Identify which cell holds the provided text, then report its [X, Y] central coordinate. 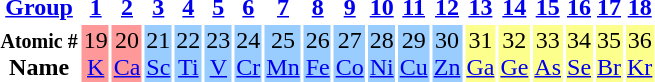
23V [218, 54]
24Cr [248, 54]
31Ga [480, 54]
34Se [580, 54]
22Ti [188, 54]
36Kr [640, 54]
28Ni [382, 54]
33As [548, 54]
35Br [610, 54]
20Ca [127, 54]
19K [96, 54]
32Ge [514, 54]
27Co [350, 54]
25Mn [283, 54]
30Zn [447, 54]
26Fe [318, 54]
21Sc [158, 54]
29Cu [414, 54]
